Find where the given text appears and provide that cell's center as [x, y] coordinate. 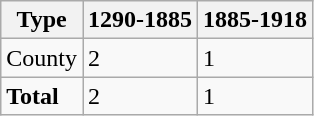
Total [42, 96]
1885-1918 [256, 20]
County [42, 58]
Type [42, 20]
1290-1885 [140, 20]
